Extract the [X, Y] coordinate from the center of the cell holding the provided text.  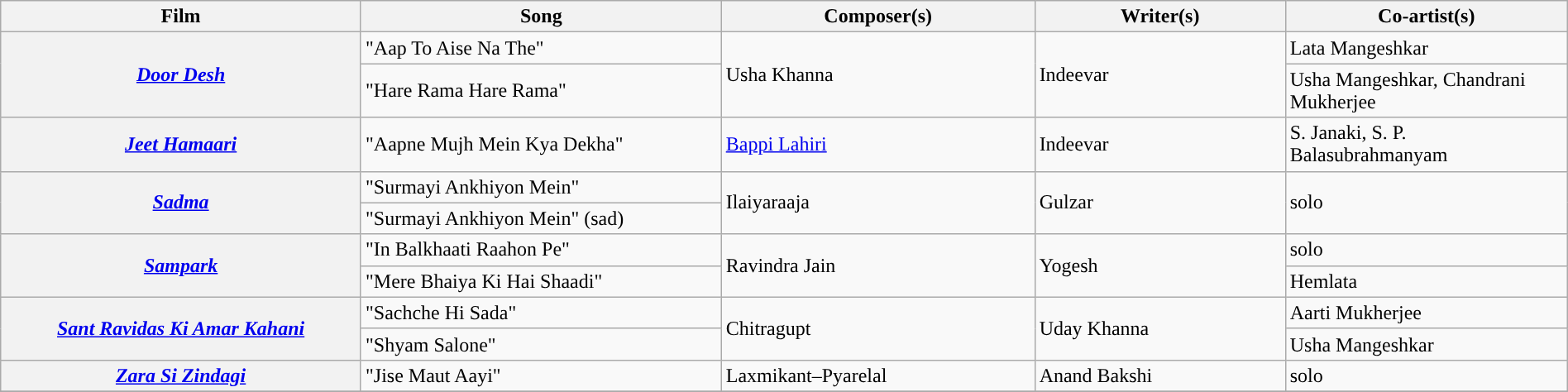
Usha Mangeshkar, Chandrani Mukherjee [1426, 91]
Door Desh [181, 74]
Gulzar [1159, 203]
Hemlata [1426, 281]
S. Janaki, S. P. Balasubrahmanyam [1426, 144]
"Sachche Hi Sada" [541, 313]
"Mere Bhaiya Ki Hai Shaadi" [541, 281]
"Surmayi Ankhiyon Mein" [541, 187]
Ravindra Jain [878, 265]
Chitragupt [878, 328]
Sadma [181, 203]
Bappi Lahiri [878, 144]
"Shyam Salone" [541, 344]
Yogesh [1159, 265]
"Jise Maut Aayi" [541, 375]
Writer(s) [1159, 17]
Aarti Mukherjee [1426, 313]
Jeet Hamaari [181, 144]
"Aap To Aise Na The" [541, 48]
Uday Khanna [1159, 328]
"Aapne Mujh Mein Kya Dekha" [541, 144]
"Hare Rama Hare Rama" [541, 91]
Zara Si Zindagi [181, 375]
Co-artist(s) [1426, 17]
Composer(s) [878, 17]
Anand Bakshi [1159, 375]
Usha Mangeshkar [1426, 344]
Ilaiyaraaja [878, 203]
Sant Ravidas Ki Amar Kahani [181, 328]
Usha Khanna [878, 74]
Song [541, 17]
"In Balkhaati Raahon Pe" [541, 250]
Lata Mangeshkar [1426, 48]
Laxmikant–Pyarelal [878, 375]
Film [181, 17]
Sampark [181, 265]
"Surmayi Ankhiyon Mein" (sad) [541, 218]
